Pinpoint the cell where the given text exists, returning its (x, y) midpoint coordinate. 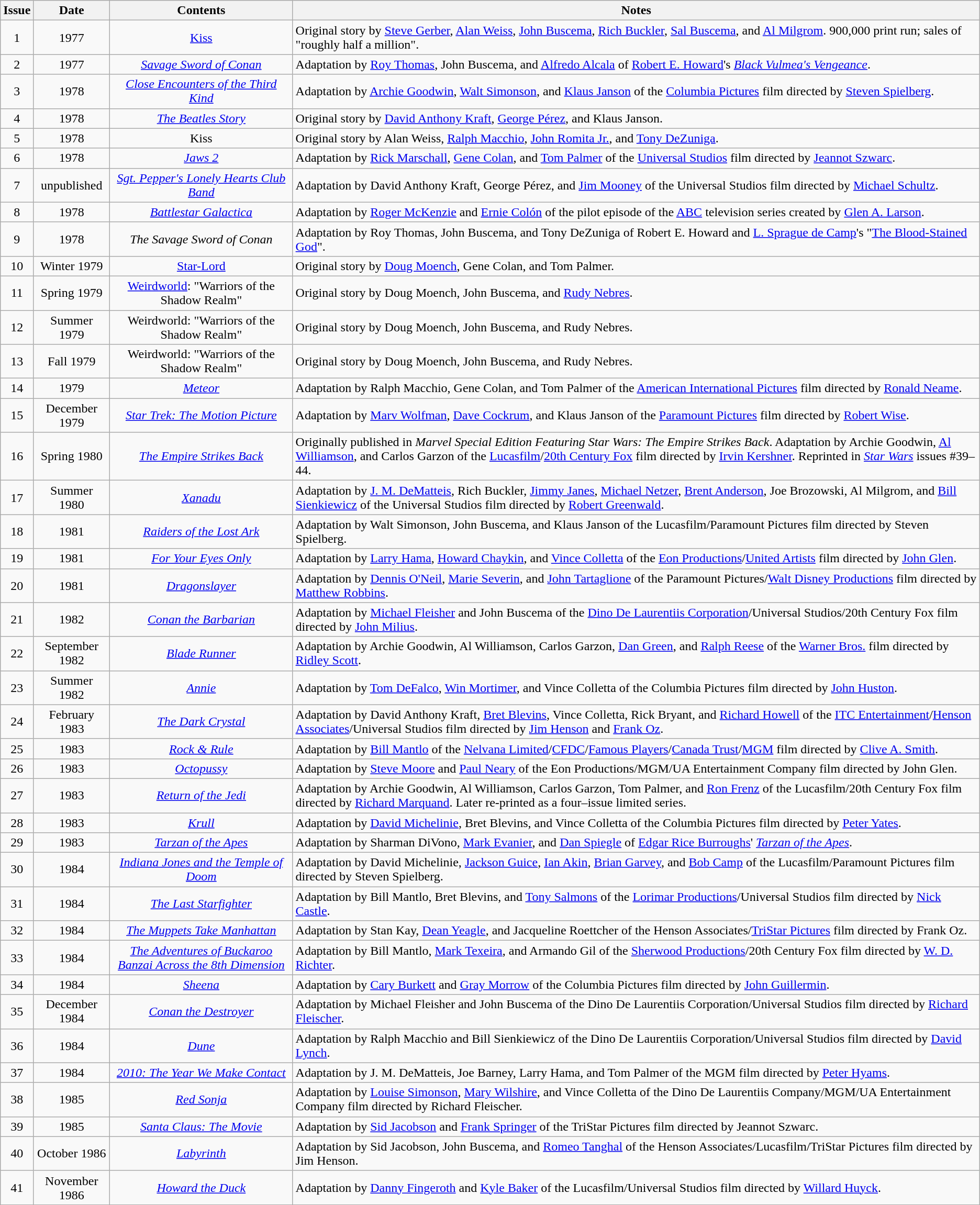
Sgt. Pepper's Lonely Hearts Club Band (201, 185)
Sheena (201, 985)
Raiders of the Lost Ark (201, 532)
November 1986 (72, 1187)
Adaptation by Archie Goodwin, Al Williamson, Carlos Garzon, Dan Green, and Ralph Reese of the Warner Bros. film directed by Ridley Scott. (636, 653)
37 (17, 1073)
18 (17, 532)
29 (17, 843)
2010: The Year We Make Contact (201, 1073)
17 (17, 497)
Fall 1979 (72, 361)
Adaptation by Marv Wolfman, Dave Cockrum, and Klaus Janson of the Paramount Pictures film directed by Robert Wise. (636, 416)
Adaptation by Sharman DiVono, Mark Evanier, and Dan Spiegle of Edgar Rice Burroughs' Tarzan of the Apes. (636, 843)
The Last Starfighter (201, 903)
15 (17, 416)
Adaptation by Steve Moore and Paul Neary of the Eon Productions/MGM/UA Entertainment Company film directed by John Glen. (636, 768)
35 (17, 1011)
Adaptation by Bill Mantlo, Bret Blevins, and Tony Salmons of the Lorimar Productions/Universal Studios film directed by Nick Castle. (636, 903)
Adaptation by Ralph Macchio, Gene Colan, and Tom Palmer of the American International Pictures film directed by Ronald Neame. (636, 388)
Adaptation by Roger McKenzie and Ernie Colón of the pilot episode of the ABC television series created by Glen A. Larson. (636, 212)
Dragonslayer (201, 585)
Original story by David Anthony Kraft, George Pérez, and Klaus Janson. (636, 118)
Adaptation by Dennis O'Neil, Marie Severin, and John Tartaglione of the Paramount Pictures/Walt Disney Productions film directed by Matthew Robbins. (636, 585)
Howard the Duck (201, 1187)
The Empire Strikes Back (201, 456)
6 (17, 158)
Spring 1979 (72, 293)
The Beatles Story (201, 118)
34 (17, 985)
Original story by Alan Weiss, Ralph Macchio, John Romita Jr., and Tony DeZuniga. (636, 138)
Meteor (201, 388)
Adaptation by Stan Kay, Dean Yeagle, and Jacqueline Roettcher of the Henson Associates/TriStar Pictures film directed by Frank Oz. (636, 931)
Battlestar Galactica (201, 212)
Adaptation by Ralph Macchio and Bill Sienkiewicz of the Dino De Laurentiis Corporation/Universal Studios film directed by David Lynch. (636, 1046)
Adaptation by Walt Simonson, John Buscema, and Klaus Janson of the Lucasfilm/Paramount Pictures film directed by Steven Spielberg. (636, 532)
30 (17, 870)
Return of the Jedi (201, 796)
Adaptation by Cary Burkett and Gray Morrow of the Columbia Pictures film directed by John Guillermin. (636, 985)
21 (17, 620)
Jaws 2 (201, 158)
The Savage Sword of Conan (201, 239)
Adaptation by Rick Marschall, Gene Colan, and Tom Palmer of the Universal Studios film directed by Jeannot Szwarc. (636, 158)
Adaptation by Tom DeFalco, Win Mortimer, and Vince Colletta of the Columbia Pictures film directed by John Huston. (636, 688)
9 (17, 239)
October 1986 (72, 1154)
Close Encounters of the Third Kind (201, 91)
Krull (201, 822)
8 (17, 212)
39 (17, 1126)
27 (17, 796)
40 (17, 1154)
31 (17, 903)
Adaptation by Michael Fleisher and John Buscema of the Dino De Laurentiis Corporation/Universal Studios film directed by Richard Fleischer. (636, 1011)
Tarzan of the Apes (201, 843)
7 (17, 185)
Adaptation by Danny Fingeroth and Kyle Baker of the Lucasfilm/Universal Studios film directed by Willard Huyck. (636, 1187)
Adaptation by Sid Jacobson and Frank Springer of the TriStar Pictures film directed by Jeannot Szwarc. (636, 1126)
Adaptation by David Michelinie, Bret Blevins, and Vince Colletta of the Columbia Pictures film directed by Peter Yates. (636, 822)
Savage Sword of Conan (201, 64)
Conan the Destroyer (201, 1011)
Adaptation by David Anthony Kraft, George Pérez, and Jim Mooney of the Universal Studios film directed by Michael Schultz. (636, 185)
4 (17, 118)
10 (17, 266)
2 (17, 64)
Adaptation by Sid Jacobson, John Buscema, and Romeo Tanghal of the Henson Associates/Lucasfilm/TriStar Pictures film directed by Jim Henson. (636, 1154)
26 (17, 768)
The Dark Crystal (201, 721)
11 (17, 293)
22 (17, 653)
Adaptation by Bill Mantlo, Mark Texeira, and Armando Gil of the Sherwood Productions/20th Century Fox film directed by W. D. Richter. (636, 958)
Octopussy (201, 768)
1982 (72, 620)
Conan the Barbarian (201, 620)
Adaptation by Archie Goodwin, Walt Simonson, and Klaus Janson of the Columbia Pictures film directed by Steven Spielberg. (636, 91)
The Adventures of Buckaroo Banzai Across the 8th Dimension (201, 958)
Dune (201, 1046)
19 (17, 559)
12 (17, 327)
13 (17, 361)
Notes (636, 10)
Original story by Doug Moench, Gene Colan, and Tom Palmer. (636, 266)
Red Sonja (201, 1099)
September 1982 (72, 653)
41 (17, 1187)
Star-Lord (201, 266)
Annie (201, 688)
33 (17, 958)
Adaptation by Larry Hama, Howard Chaykin, and Vince Colletta of the Eon Productions/United Artists film directed by John Glen. (636, 559)
23 (17, 688)
Contents (201, 10)
Santa Claus: The Movie (201, 1126)
Rock & Rule (201, 749)
Labyrinth (201, 1154)
Adaptation by Roy Thomas, John Buscema, and Alfredo Alcala of Robert E. Howard's Black Vulmea's Vengeance. (636, 64)
38 (17, 1099)
Star Trek: The Motion Picture (201, 416)
Date (72, 10)
36 (17, 1046)
25 (17, 749)
December 1979 (72, 416)
Winter 1979 (72, 266)
Adaptation by Roy Thomas, John Buscema, and Tony DeZuniga of Robert E. Howard and L. Sprague de Camp's "The Blood-Stained God". (636, 239)
Adaptation by J. M. DeMatteis, Joe Barney, Larry Hama, and Tom Palmer of the MGM film directed by Peter Hyams. (636, 1073)
The Muppets Take Manhattan (201, 931)
Summer 1980 (72, 497)
32 (17, 931)
Indiana Jones and the Temple of Doom (201, 870)
February 1983 (72, 721)
Issue (17, 10)
December 1984 (72, 1011)
28 (17, 822)
Spring 1980 (72, 456)
24 (17, 721)
5 (17, 138)
Xanadu (201, 497)
For Your Eyes Only (201, 559)
Summer 1979 (72, 327)
Adaptation by Bill Mantlo of the Nelvana Limited/CFDC/Famous Players/Canada Trust/MGM film directed by Clive A. Smith. (636, 749)
20 (17, 585)
1979 (72, 388)
1 (17, 38)
3 (17, 91)
16 (17, 456)
Blade Runner (201, 653)
14 (17, 388)
unpublished (72, 185)
Summer 1982 (72, 688)
